Search for the cell housing the specified text and yield its (x, y) center coordinate. 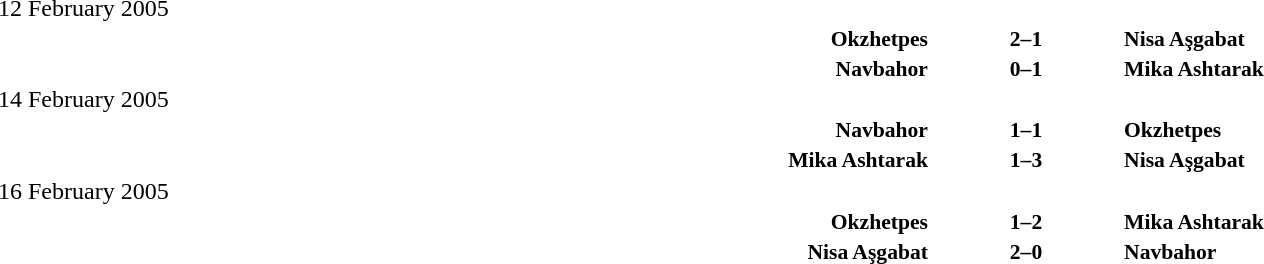
1–3 (1026, 160)
1–1 (1026, 130)
1–2 (1026, 222)
2–1 (1026, 38)
0–1 (1026, 68)
